From the cell containing the given text, extract its center point as (X, Y) coordinate. 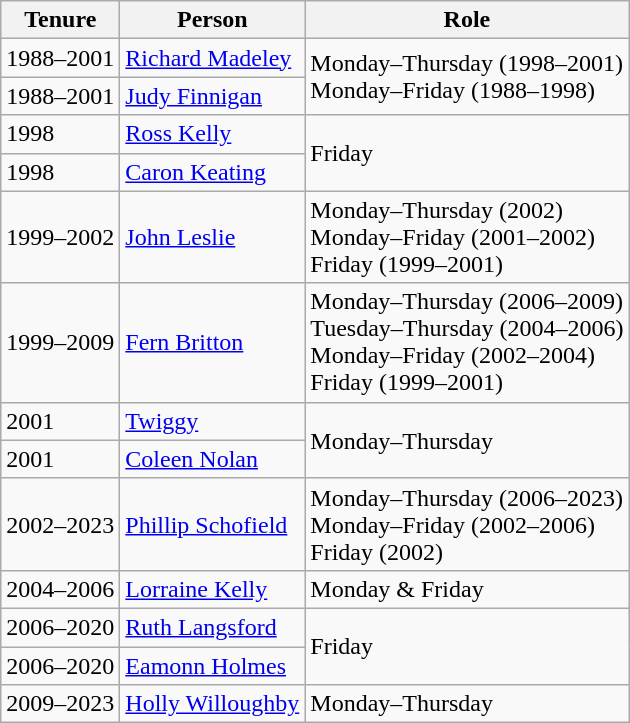
Person (212, 20)
Monday–Thursday (2002)Monday–Friday (2001–2002)Friday (1999–2001) (467, 237)
Phillip Schofield (212, 524)
Tenure (60, 20)
John Leslie (212, 237)
Monday–Thursday (2006–2009)Tuesday–Thursday (2004–2006)Monday–Friday (2002–2004)Friday (1999–2001) (467, 342)
1999–2002 (60, 237)
Richard Madeley (212, 58)
Holly Willoughby (212, 704)
Eamonn Holmes (212, 665)
Monday & Friday (467, 589)
Monday–Thursday (1998–2001)Monday–Friday (1988–1998) (467, 77)
Judy Finnigan (212, 96)
Role (467, 20)
2004–2006 (60, 589)
2009–2023 (60, 704)
Ruth Langsford (212, 627)
Fern Britton (212, 342)
Ross Kelly (212, 134)
Lorraine Kelly (212, 589)
2002–2023 (60, 524)
Twiggy (212, 421)
Coleen Nolan (212, 459)
1999–2009 (60, 342)
Monday–Thursday (2006–2023)Monday–Friday (2002–2006)Friday (2002) (467, 524)
Caron Keating (212, 172)
